Determine the [x, y] coordinate at the center of the cell enclosing the given text.  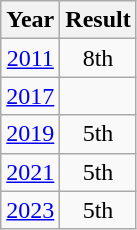
2021 [30, 172]
Result [98, 20]
2023 [30, 210]
2011 [30, 58]
8th [98, 58]
2017 [30, 96]
Year [30, 20]
2019 [30, 134]
